Extract the [x, y] coordinate from the center of the cell holding the provided text.  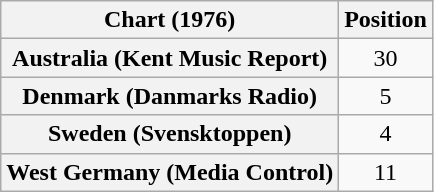
4 [386, 134]
Australia (Kent Music Report) [170, 58]
5 [386, 96]
Sweden (Svensktoppen) [170, 134]
West Germany (Media Control) [170, 172]
Chart (1976) [170, 20]
Position [386, 20]
Denmark (Danmarks Radio) [170, 96]
11 [386, 172]
30 [386, 58]
